Search for the cell housing the specified text and yield its [x, y] center coordinate. 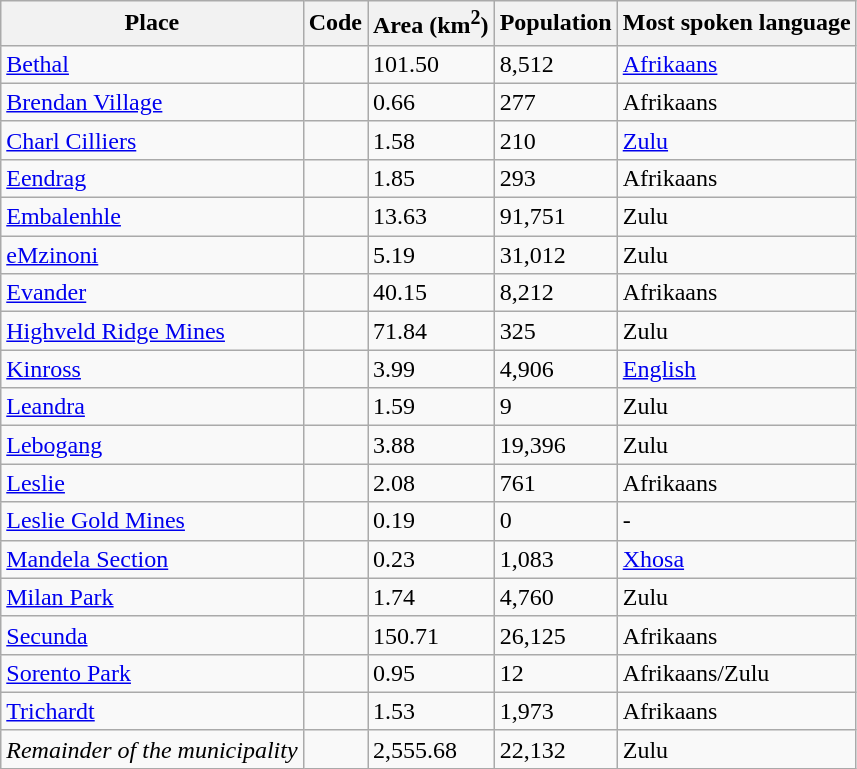
Lebogang [152, 445]
91,751 [556, 217]
Trichardt [152, 711]
1.59 [432, 407]
Place [152, 24]
5.19 [432, 255]
Secunda [152, 635]
Highveld Ridge Mines [152, 331]
0 [556, 521]
Leandra [152, 407]
761 [556, 483]
277 [556, 102]
Xhosa [736, 559]
Evander [152, 293]
9 [556, 407]
150.71 [432, 635]
2,555.68 [432, 749]
13.63 [432, 217]
eMzinoni [152, 255]
Embalenhle [152, 217]
293 [556, 178]
Leslie Gold Mines [152, 521]
101.50 [432, 64]
1.58 [432, 140]
Remainder of the municipality [152, 749]
Mandela Section [152, 559]
Population [556, 24]
1.53 [432, 711]
71.84 [432, 331]
12 [556, 673]
Code [335, 24]
4,760 [556, 597]
40.15 [432, 293]
19,396 [556, 445]
210 [556, 140]
0.23 [432, 559]
1.74 [432, 597]
8,212 [556, 293]
Bethal [152, 64]
Eendrag [152, 178]
Area (km2) [432, 24]
Milan Park [152, 597]
- [736, 521]
Charl Cilliers [152, 140]
8,512 [556, 64]
31,012 [556, 255]
Brendan Village [152, 102]
1,083 [556, 559]
3.99 [432, 369]
Leslie [152, 483]
4,906 [556, 369]
2.08 [432, 483]
Afrikaans/Zulu [736, 673]
0.19 [432, 521]
0.66 [432, 102]
325 [556, 331]
1.85 [432, 178]
Sorento Park [152, 673]
Kinross [152, 369]
22,132 [556, 749]
3.88 [432, 445]
1,973 [556, 711]
English [736, 369]
Most spoken language [736, 24]
26,125 [556, 635]
0.95 [432, 673]
